Locate the cell with the specified text and output its [x, y] center coordinate. 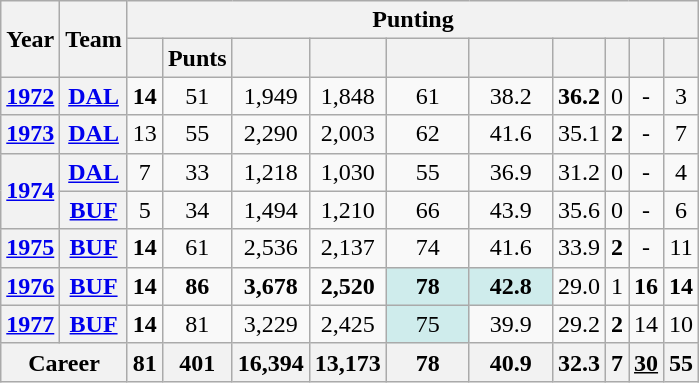
Team [94, 39]
13 [144, 134]
1,949 [270, 96]
1,218 [270, 172]
1,848 [348, 96]
2,003 [348, 134]
Punts [197, 58]
36.2 [578, 96]
35.6 [578, 210]
75 [428, 324]
401 [197, 362]
1977 [30, 324]
10 [682, 324]
1,030 [348, 172]
40.9 [510, 362]
3,678 [270, 286]
11 [682, 248]
31.2 [578, 172]
29.0 [578, 286]
34 [197, 210]
2,520 [348, 286]
2,290 [270, 134]
3,229 [270, 324]
33.9 [578, 248]
42.8 [510, 286]
39.9 [510, 324]
1972 [30, 96]
1,210 [348, 210]
86 [197, 286]
1976 [30, 286]
74 [428, 248]
32.3 [578, 362]
62 [428, 134]
43.9 [510, 210]
4 [682, 172]
66 [428, 210]
16 [646, 286]
2,425 [348, 324]
2,536 [270, 248]
36.9 [510, 172]
13,173 [348, 362]
38.2 [510, 96]
1973 [30, 134]
51 [197, 96]
Year [30, 39]
29.2 [578, 324]
Punting [412, 20]
3 [682, 96]
1 [616, 286]
33 [197, 172]
16,394 [270, 362]
6 [682, 210]
5 [144, 210]
2,137 [348, 248]
35.1 [578, 134]
30 [646, 362]
Career [64, 362]
1974 [30, 191]
1975 [30, 248]
1,494 [270, 210]
